Locate the cell with the specified text and output its [X, Y] center coordinate. 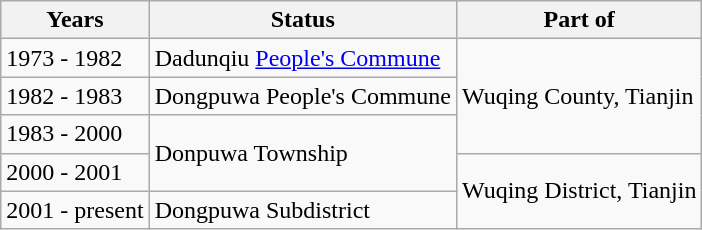
1973 - 1982 [75, 58]
2000 - 2001 [75, 172]
2001 - present [75, 210]
Part of [578, 20]
Dadunqiu People's Commune [302, 58]
Dongpuwa People's Commune [302, 96]
Wuqing District, Tianjin [578, 191]
Years [75, 20]
1982 - 1983 [75, 96]
Donpuwa Township [302, 153]
Wuqing County, Tianjin [578, 96]
Dongpuwa Subdistrict [302, 210]
1983 - 2000 [75, 134]
Status [302, 20]
